Provide the [x, y] coordinate of the cell's center where the given text is located.  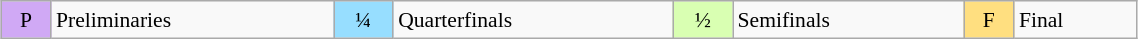
¼ [364, 20]
F [989, 20]
P [26, 20]
½ [702, 20]
Preliminaries [192, 20]
Quarterfinals [533, 20]
Semifinals [848, 20]
Final [1076, 20]
